For the text-containing cell, return its midpoint in [X, Y] coordinate format. 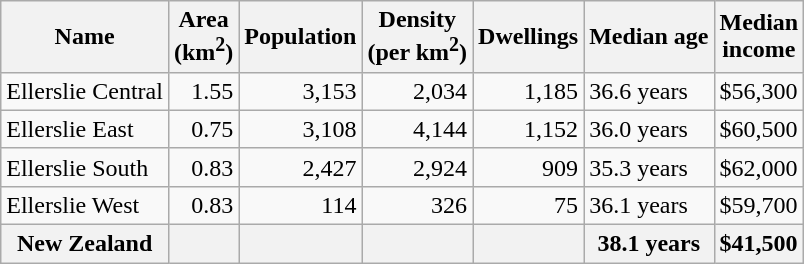
36.6 years [649, 91]
Ellerslie West [85, 205]
4,144 [418, 129]
1,185 [528, 91]
Name [85, 37]
3,153 [300, 91]
2,034 [418, 91]
75 [528, 205]
Population [300, 37]
$41,500 [759, 244]
$59,700 [759, 205]
114 [300, 205]
1,152 [528, 129]
35.3 years [649, 167]
Ellerslie East [85, 129]
Median age [649, 37]
38.1 years [649, 244]
0.75 [203, 129]
326 [418, 205]
1.55 [203, 91]
Area(km2) [203, 37]
36.1 years [649, 205]
36.0 years [649, 129]
909 [528, 167]
Dwellings [528, 37]
$56,300 [759, 91]
3,108 [300, 129]
New Zealand [85, 244]
Density(per km2) [418, 37]
Ellerslie Central [85, 91]
$62,000 [759, 167]
Medianincome [759, 37]
Ellerslie South [85, 167]
2,427 [300, 167]
$60,500 [759, 129]
2,924 [418, 167]
